Capture the cell that displays the provided text and extract its (X, Y) central coordinate. 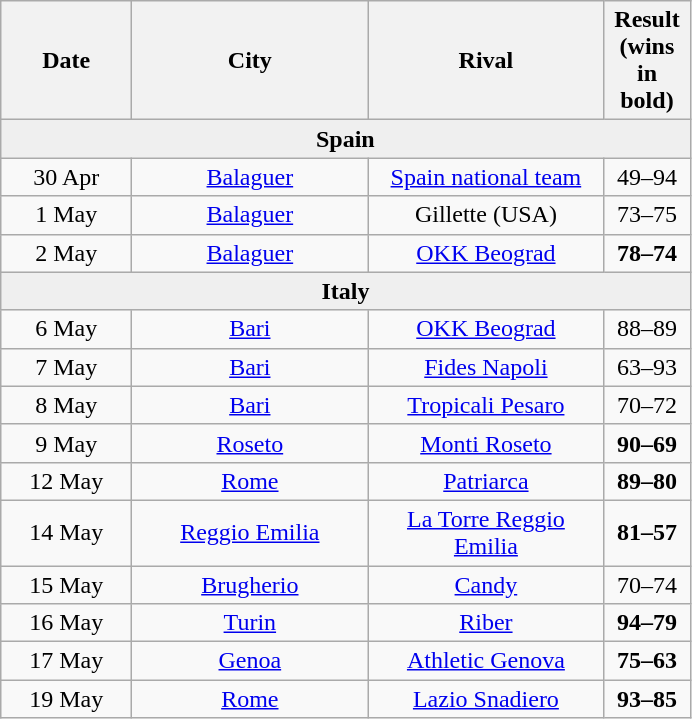
17 May (66, 661)
75–63 (647, 661)
Athletic Genova (486, 661)
70–74 (647, 585)
Lazio Snadiero (486, 699)
City (250, 60)
49–94 (647, 177)
63–93 (647, 367)
9 May (66, 443)
Result (wins in bold) (647, 60)
81–57 (647, 532)
89–80 (647, 481)
Candy (486, 585)
Riber (486, 623)
Tropicali Pesaro (486, 405)
7 May (66, 367)
Genoa (250, 661)
Date (66, 60)
12 May (66, 481)
Spain national team (486, 177)
93–85 (647, 699)
Rival (486, 60)
Fides Napoli (486, 367)
Monti Roseto (486, 443)
94–79 (647, 623)
Turin (250, 623)
Roseto (250, 443)
Reggio Emilia (250, 532)
Patriarca (486, 481)
90–69 (647, 443)
6 May (66, 329)
14 May (66, 532)
Gillette (USA) (486, 215)
88–89 (647, 329)
8 May (66, 405)
2 May (66, 253)
Brugherio (250, 585)
78–74 (647, 253)
70–72 (647, 405)
73–75 (647, 215)
Spain (346, 139)
Italy (346, 291)
La Torre Reggio Emilia (486, 532)
19 May (66, 699)
30 Apr (66, 177)
1 May (66, 215)
16 May (66, 623)
15 May (66, 585)
